Extract the (X, Y) coordinate from the center of the cell holding the provided text.  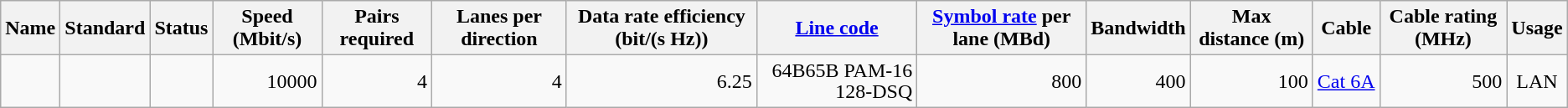
Cable (1346, 28)
10000 (267, 81)
Lanes per direction (499, 28)
400 (1138, 81)
100 (1251, 81)
Status (181, 28)
Speed (Mbit/s) (267, 28)
6.25 (662, 81)
Symbol rate per lane (MBd) (1002, 28)
Data rate efficiency (bit/(s Hz)) (662, 28)
Bandwidth (1138, 28)
Cable rating (MHz) (1443, 28)
500 (1443, 81)
Usage (1537, 28)
Cat 6A (1346, 81)
Max distance (m) (1251, 28)
800 (1002, 81)
Line code (836, 28)
LAN (1537, 81)
Standard (106, 28)
Name (30, 28)
Pairs required (377, 28)
64B65B PAM-16 128-DSQ (836, 81)
